For the text-containing cell, return its midpoint in [X, Y] coordinate format. 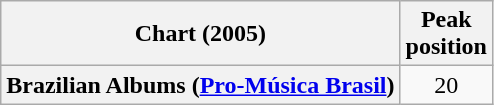
Peak position [446, 34]
Brazilian Albums (Pro-Música Brasil) [200, 85]
20 [446, 85]
Chart (2005) [200, 34]
